Provide the (X, Y) coordinate of the cell's center where the given text is located.  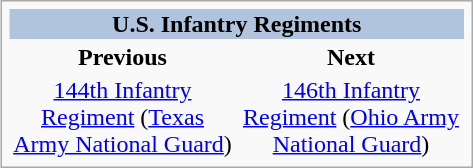
Next (350, 57)
Previous (122, 57)
U.S. Infantry Regiments (237, 24)
146th Infantry Regiment (Ohio Army National Guard) (350, 117)
144th Infantry Regiment (Texas Army National Guard) (122, 117)
